Return the (x, y) coordinate for the center point of the cell that contains the specified text.  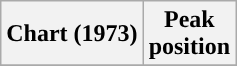
Peakposition (189, 34)
Chart (1973) (72, 34)
